Scan for the cell matching the given text and deliver its (X, Y) coordinate at center. 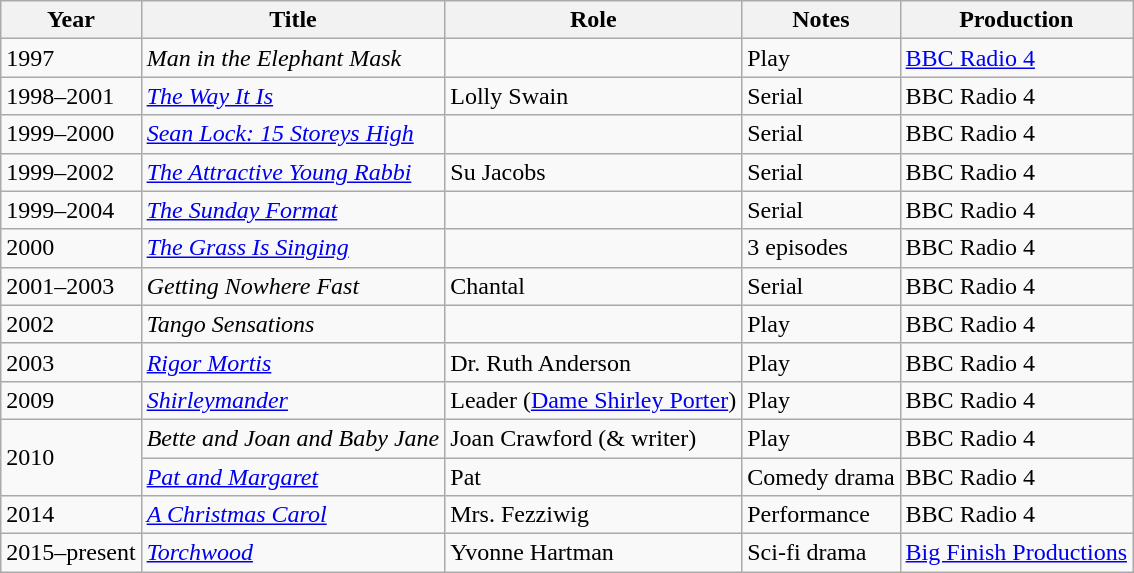
2001–2003 (71, 286)
2014 (71, 515)
Performance (821, 515)
Torchwood (293, 553)
Leader (Dame Shirley Porter) (594, 400)
2010 (71, 457)
Lolly Swain (594, 96)
3 episodes (821, 248)
1999–2002 (71, 172)
Chantal (594, 286)
Year (71, 20)
Yvonne Hartman (594, 553)
Getting Nowhere Fast (293, 286)
Mrs. Fezziwig (594, 515)
A Christmas Carol (293, 515)
Su Jacobs (594, 172)
Big Finish Productions (1016, 553)
Rigor Mortis (293, 362)
Production (1016, 20)
2000 (71, 248)
Tango Sensations (293, 324)
The Grass Is Singing (293, 248)
2009 (71, 400)
Sean Lock: 15 Storeys High (293, 134)
Comedy drama (821, 477)
1999–2000 (71, 134)
The Way It Is (293, 96)
Shirleymander (293, 400)
Pat (594, 477)
1997 (71, 58)
Notes (821, 20)
Pat and Margaret (293, 477)
1999–2004 (71, 210)
Sci-fi drama (821, 553)
1998–2001 (71, 96)
2002 (71, 324)
Man in the Elephant Mask (293, 58)
The Attractive Young Rabbi (293, 172)
Role (594, 20)
2015–present (71, 553)
2003 (71, 362)
Bette and Joan and Baby Jane (293, 438)
The Sunday Format (293, 210)
Joan Crawford (& writer) (594, 438)
Title (293, 20)
Dr. Ruth Anderson (594, 362)
